Detect which cell encompasses the target text, then output its [X, Y] center coordinate. 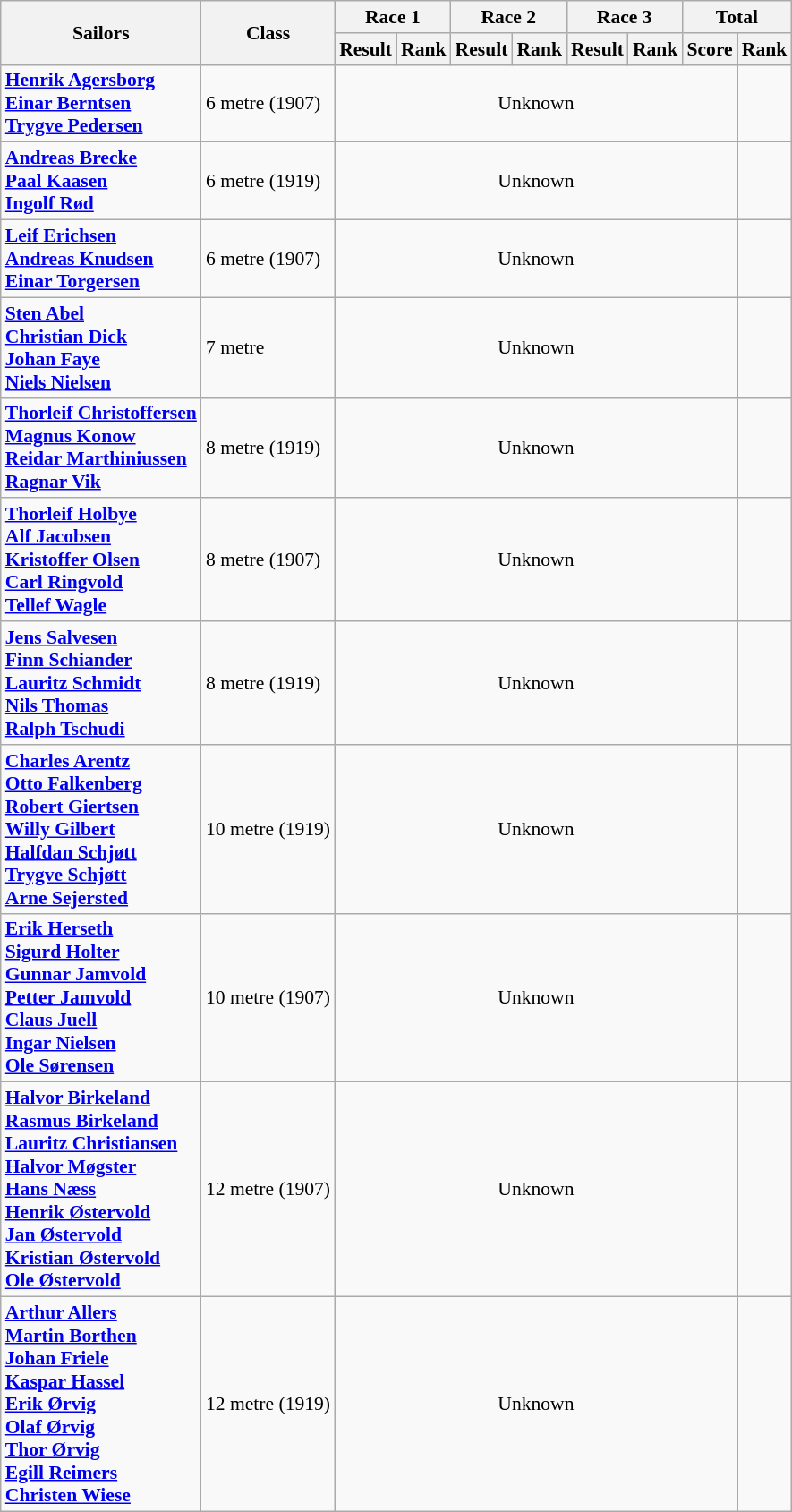
Halvor Birkeland Rasmus Birkeland Lauritz Christiansen Halvor Møgster Hans Næss Henrik Østervold Jan Østervold Kristian Østervold Ole Østervold [101, 1190]
Leif Erichsen Andreas Knudsen Einar Torgersen [101, 260]
Race 3 [625, 17]
12 metre (1919) [268, 1405]
Erik Herseth Sigurd Holter Gunnar Jamvold Petter Jamvold Claus Juell Ingar Nielsen Ole Sørensen [101, 997]
Thorleif Christoffersen Magnus Konow Reidar Marthiniussen Ragnar Vik [101, 448]
Class [268, 32]
Total [737, 17]
7 metre [268, 347]
Henrik Agersborg Einar Berntsen Trygve Pedersen [101, 104]
6 metre (1919) [268, 181]
12 metre (1907) [268, 1190]
Sailors [101, 32]
Sten Abel Christian Dick Johan Faye Niels Nielsen [101, 347]
Jens Salvesen Finn Schiander Lauritz Schmidt Nils Thomas Ralph Tschudi [101, 683]
10 metre (1907) [268, 997]
Thorleif Holbye Alf Jacobsen Kristoffer Olsen Carl Ringvold Tellef Wagle [101, 560]
Andreas Brecke Paal Kaasen Ingolf Rød [101, 181]
Race 2 [508, 17]
Arthur Allers Martin Borthen Johan Friele Kaspar Hassel Erik Ørvig Olaf Ørvig Thor Ørvig Egill Reimers Christen Wiese [101, 1405]
8 metre (1907) [268, 560]
10 metre (1919) [268, 829]
Score [709, 49]
Charles Arentz Otto Falkenberg Robert Giertsen Willy Gilbert Halfdan Schjøtt Trygve Schjøtt Arne Sejersted [101, 829]
Race 1 [392, 17]
